Detect which cell encompasses the target text, then output its [X, Y] center coordinate. 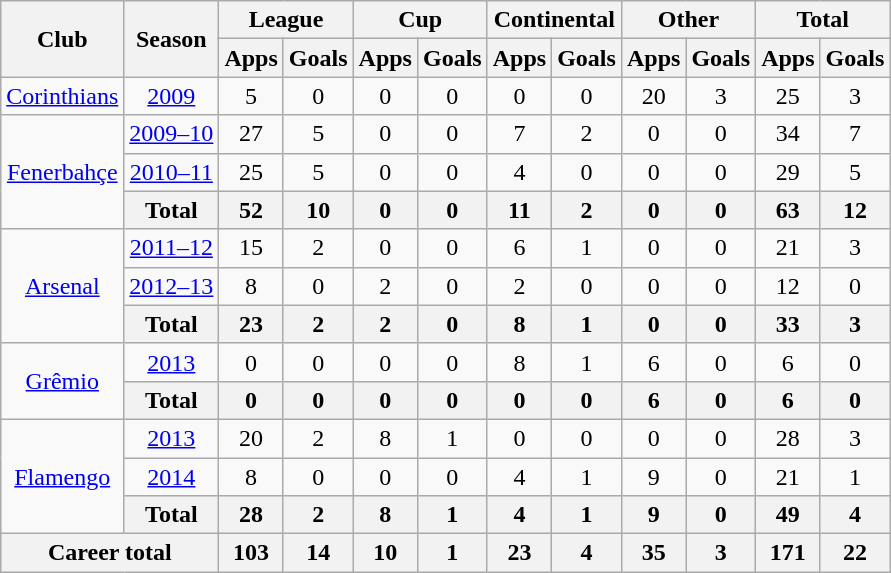
2011–12 [172, 248]
33 [788, 324]
22 [855, 553]
49 [788, 515]
15 [251, 248]
Flamengo [62, 476]
League [286, 20]
2012–13 [172, 286]
2009–10 [172, 134]
Grêmio [62, 381]
103 [251, 553]
Club [62, 39]
34 [788, 134]
Season [172, 39]
2009 [172, 96]
2014 [172, 477]
11 [519, 210]
Continental [554, 20]
Fenerbahçe [62, 172]
Corinthians [62, 96]
52 [251, 210]
Career total [110, 553]
Other [688, 20]
27 [251, 134]
Cup [420, 20]
63 [788, 210]
2010–11 [172, 172]
171 [788, 553]
Arsenal [62, 286]
35 [653, 553]
14 [318, 553]
29 [788, 172]
